Output the (X, Y) coordinate of the center of the cell containing the given text.  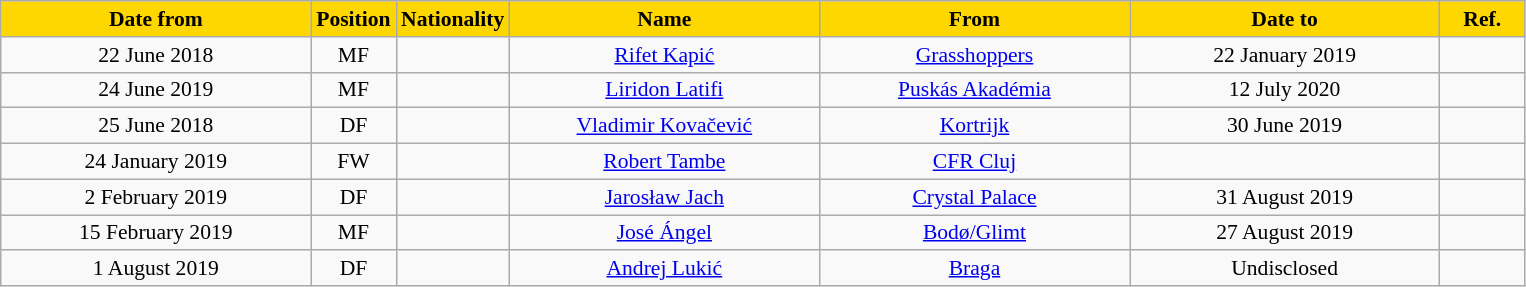
Date to (1285, 19)
24 January 2019 (156, 162)
12 July 2020 (1285, 90)
Grasshoppers (974, 55)
Position (354, 19)
Kortrijk (974, 126)
30 June 2019 (1285, 126)
Nationality (452, 19)
Braga (974, 269)
FW (354, 162)
25 June 2018 (156, 126)
2 February 2019 (156, 197)
Ref. (1482, 19)
27 August 2019 (1285, 233)
22 June 2018 (156, 55)
22 January 2019 (1285, 55)
Rifet Kapić (664, 55)
Date from (156, 19)
Jarosław Jach (664, 197)
Andrej Lukić (664, 269)
24 June 2019 (156, 90)
Name (664, 19)
31 August 2019 (1285, 197)
Liridon Latifi (664, 90)
Puskás Akadémia (974, 90)
From (974, 19)
Robert Tambe (664, 162)
Vladimir Kovačević (664, 126)
Undisclosed (1285, 269)
1 August 2019 (156, 269)
Bodø/Glimt (974, 233)
José Ángel (664, 233)
Crystal Palace (974, 197)
15 February 2019 (156, 233)
CFR Cluj (974, 162)
